Capture the cell that displays the provided text and extract its (X, Y) central coordinate. 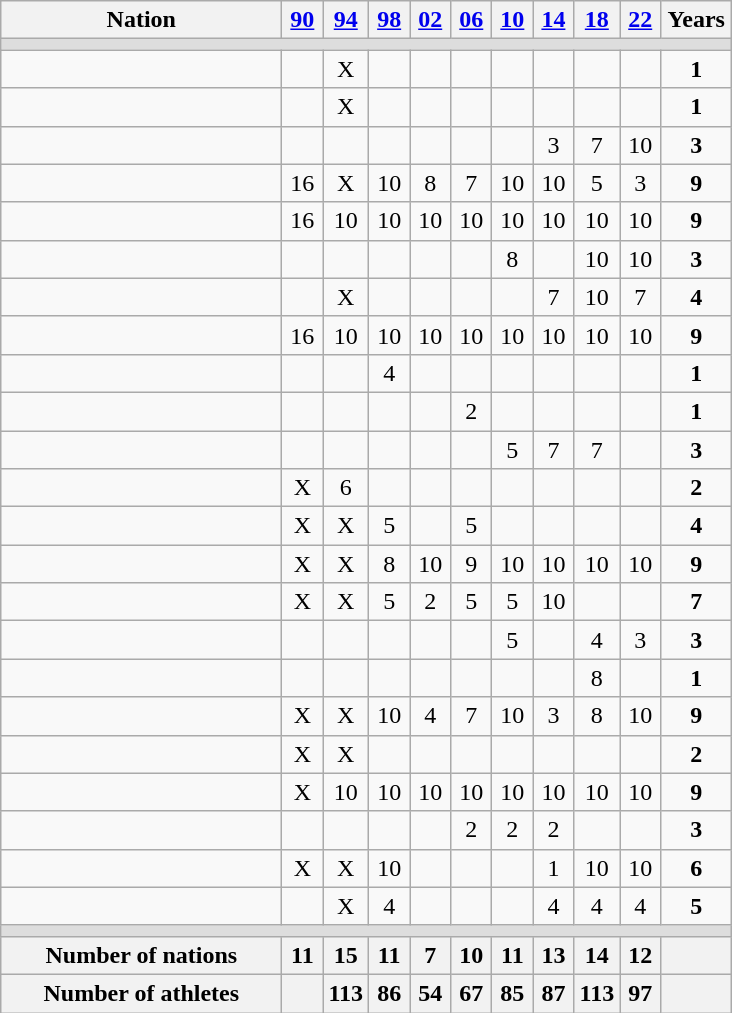
Number of athletes (142, 993)
06 (472, 20)
86 (390, 993)
15 (346, 955)
12 (640, 955)
18 (597, 20)
02 (430, 20)
98 (390, 20)
13 (554, 955)
54 (430, 993)
Nation (142, 20)
67 (472, 993)
94 (346, 20)
22 (640, 20)
Number of nations (142, 955)
87 (554, 993)
Years (696, 20)
97 (640, 993)
90 (302, 20)
85 (512, 993)
